Scan for the cell matching the given text and deliver its (X, Y) coordinate at center. 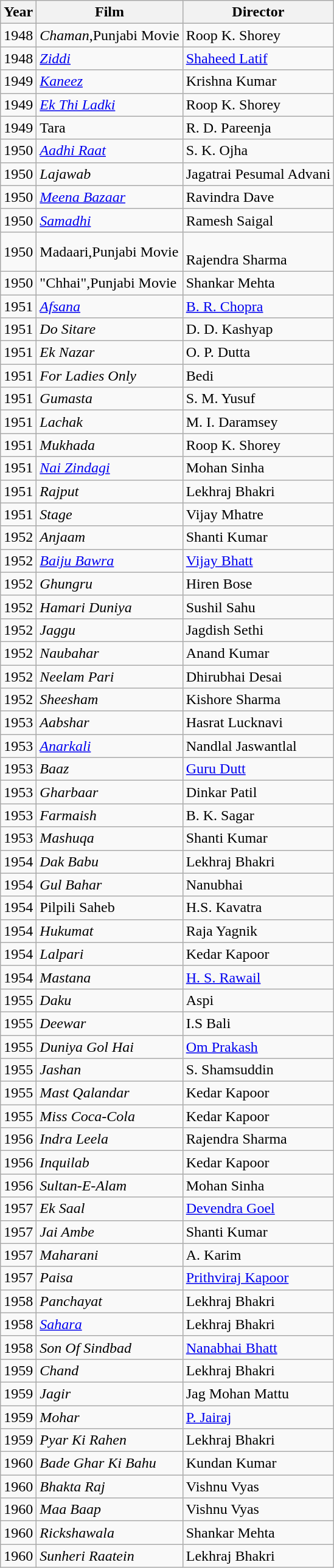
"Chhai",Punjabi Movie (110, 283)
H. S. Rawail (258, 977)
Dhirubhai Desai (258, 677)
Gul Bahar (110, 885)
Farmaish (110, 815)
Daku (110, 1000)
Sunheri Raatein (110, 1556)
Prithviraj Kapoor (258, 1278)
Son Of Sindbad (110, 1347)
Devendra Goel (258, 1209)
Indra Leela (110, 1139)
Dak Babu (110, 862)
Jag Mohan Mattu (258, 1394)
Baiju Bawra (110, 561)
I.S Bali (258, 1023)
Baaz (110, 769)
Neelam Pari (110, 677)
Nai Zindagi (110, 468)
Do Sitare (110, 330)
Director (258, 12)
Bedi (258, 376)
Mashuqa (110, 838)
Naubahar (110, 653)
Vijay Bhatt (258, 561)
Bhakta Raj (110, 1487)
Aadhi Raat (110, 151)
Shaheed Latif (258, 58)
Ziddi (110, 58)
D. D. Kashyap (258, 330)
Pyar Ki Rahen (110, 1440)
Stage (110, 514)
Kaneez (110, 81)
Jai Ambe (110, 1232)
Sahara (110, 1324)
S. Shamsuddin (258, 1070)
Samadhi (110, 220)
Kundan Kumar (258, 1463)
Aabshar (110, 723)
Rajput (110, 491)
For Ladies Only (110, 376)
Hamari Duniya (110, 607)
Year (18, 12)
Lachak (110, 422)
Gumasta (110, 399)
Jagatrai Pesumal Advani (258, 174)
Rickshawala (110, 1533)
P. Jairaj (258, 1417)
Miss Coca-Cola (110, 1116)
Maa Baap (110, 1510)
Nandlal Jaswantlal (258, 746)
Hiren Bose (258, 584)
H.S. Kavatra (258, 908)
Deewar (110, 1023)
Om Prakash (258, 1046)
Film (110, 12)
O. P. Dutta (258, 353)
Dinkar Patil (258, 792)
Jagir (110, 1394)
Anjaam (110, 537)
Bade Ghar Ki Bahu (110, 1463)
Hukumat (110, 931)
Mohar (110, 1417)
Ek Saal (110, 1209)
Krishna Kumar (258, 81)
Raja Yagnik (258, 931)
Paisa (110, 1278)
B. K. Sagar (258, 815)
Ravindra Dave (258, 197)
S. M. Yusuf (258, 399)
Jashan (110, 1070)
Chand (110, 1370)
Nanubhai (258, 885)
Mukhada (110, 445)
Panchayat (110, 1301)
Kishore Sharma (258, 700)
Gharbaar (110, 792)
A. Karim (258, 1255)
Inquilab (110, 1162)
Nanabhai Bhatt (258, 1347)
Aspi (258, 1000)
Meena Bazaar (110, 197)
Tara (110, 128)
Guru Dutt (258, 769)
M. I. Daramsey (258, 422)
Sheesham (110, 700)
Hasrat Lucknavi (258, 723)
Jagdish Sethi (258, 630)
R. D. Pareenja (258, 128)
Anand Kumar (258, 653)
Ek Nazar (110, 353)
Afsana (110, 306)
Ghungru (110, 584)
Mastana (110, 977)
Ramesh Saigal (258, 220)
Ek Thi Ladki (110, 105)
Duniya Gol Hai (110, 1046)
Mast Qalandar (110, 1093)
Lajawab (110, 174)
Anarkali (110, 746)
Maharani (110, 1255)
Pilpili Saheb (110, 908)
Sultan-E-Alam (110, 1186)
Sushil Sahu (258, 607)
B. R. Chopra (258, 306)
Lalpari (110, 954)
Madaari,Punjabi Movie (110, 252)
Jaggu (110, 630)
S. K. Ojha (258, 151)
Chaman,Punjabi Movie (110, 35)
Vijay Mhatre (258, 514)
